From the cell containing the given text, extract its center point as [X, Y] coordinate. 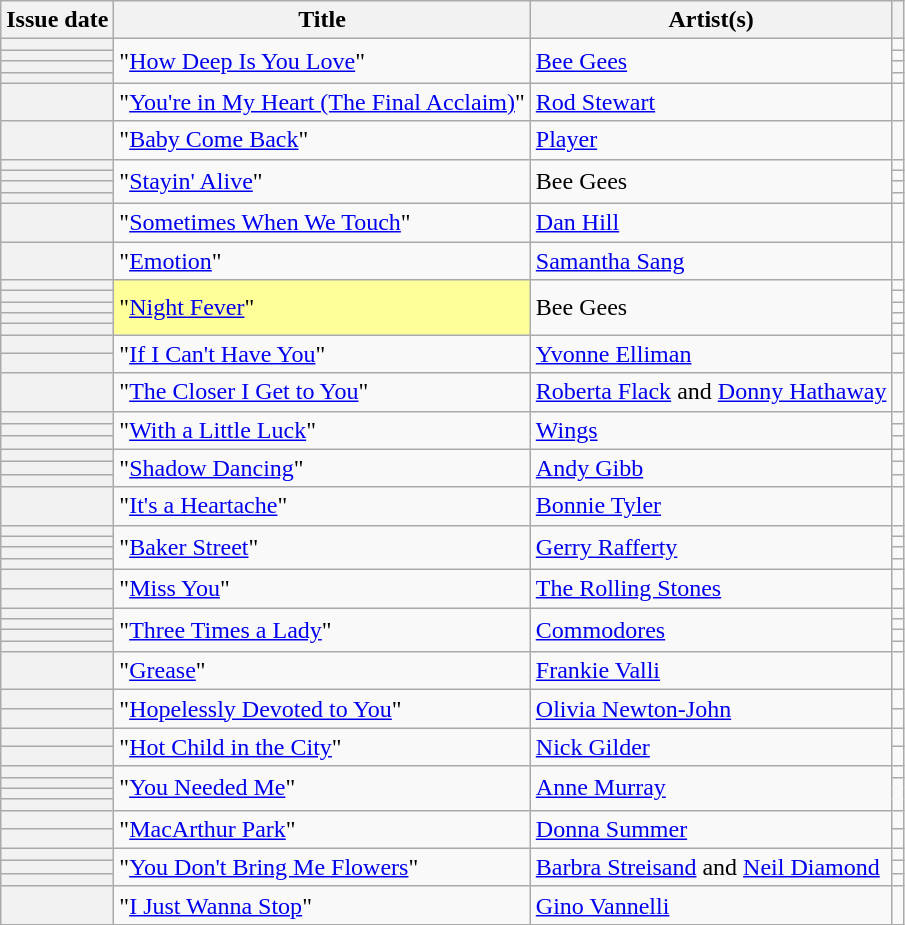
Andy Gibb [711, 468]
"Shadow Dancing" [322, 468]
Nick Gilder [711, 747]
Donna Summer [711, 829]
Olivia Newton-John [711, 709]
"If I Can't Have You" [322, 354]
"You Needed Me" [322, 788]
Wings [711, 430]
"You Don't Bring Me Flowers" [322, 867]
"Grease" [322, 671]
"Baby Come Back" [322, 140]
"Hopelessly Devoted to You" [322, 709]
Gerry Rafferty [711, 547]
"Hot Child in the City" [322, 747]
Player [711, 140]
Yvonne Elliman [711, 354]
Barbra Streisand and Neil Diamond [711, 867]
"Baker Street" [322, 547]
"How Deep Is You Love" [322, 61]
Anne Murray [711, 788]
"Emotion" [322, 261]
"Miss You" [322, 588]
Issue date [58, 20]
Frankie Valli [711, 671]
"Three Times a Lady" [322, 630]
Gino Vannelli [711, 905]
Samantha Sang [711, 261]
"Stayin' Alive" [322, 181]
"With a Little Luck" [322, 430]
"Night Fever" [322, 308]
"MacArthur Park" [322, 829]
"I Just Wanna Stop" [322, 905]
Bonnie Tyler [711, 506]
Commodores [711, 630]
The Rolling Stones [711, 588]
"It's a Heartache" [322, 506]
"You're in My Heart (The Final Acclaim)" [322, 102]
Rod Stewart [711, 102]
Title [322, 20]
"Sometimes When We Touch" [322, 222]
"The Closer I Get to You" [322, 392]
Artist(s) [711, 20]
Dan Hill [711, 222]
Roberta Flack and Donny Hathaway [711, 392]
